Determine the [x, y] coordinate at the center of the cell enclosing the given text.  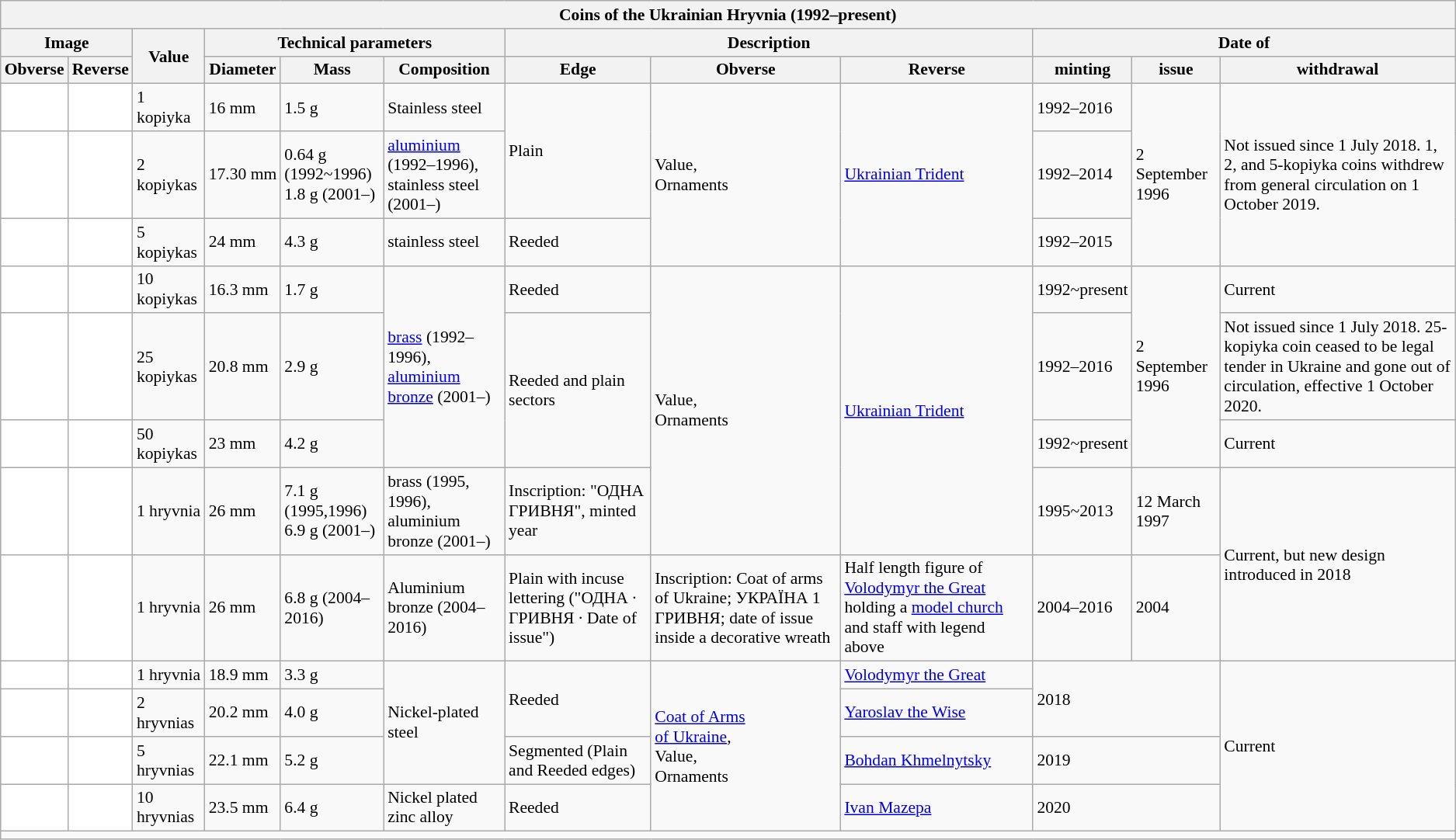
minting [1082, 70]
aluminium (1992–1996),stainless steel (2001–) [444, 175]
6.4 g [332, 807]
Bohdan Khmelnytsky [936, 761]
brass (1995, 1996),aluminium bronze (2001–) [444, 511]
Nickel-plated steel [444, 723]
50 kopiykas [169, 444]
22.1 mm [243, 761]
24 mm [243, 242]
stainless steel [444, 242]
1995~2013 [1082, 511]
Not issued since 1 July 2018. 1, 2, and 5-kopiyka coins withdrew from general circulation on 1 October 2019. [1337, 175]
Reeded and plain sectors [578, 391]
Coat of Arms of Ukraine, Value, Ornaments [745, 747]
Plain [578, 151]
20.2 mm [243, 713]
Technical parameters [355, 43]
0.64 g (1992~1996)1.8 g (2001–) [332, 175]
2018 [1126, 699]
10 hryvnias [169, 807]
Yaroslav the Wise [936, 713]
issue [1176, 70]
6.8 g (2004–2016) [332, 608]
23 mm [243, 444]
23.5 mm [243, 807]
Inscription: "ОДНА ГРИВНЯ", minted year [578, 511]
Inscription: Coat of arms of Ukraine; УКРАЇНА 1 ГРИВНЯ; date of issue inside a decorative wreath [745, 608]
12 March 1997 [1176, 511]
2.9 g [332, 367]
1992–2015 [1082, 242]
Description [769, 43]
16 mm [243, 107]
1992–2014 [1082, 175]
1.5 g [332, 107]
Current, but new design introduced in 2018 [1337, 564]
2004–2016 [1082, 608]
5.2 g [332, 761]
Not issued since 1 July 2018. 25-kopiyka coin ceased to be legal tender in Ukraine and gone out of circulation, effective 1 October 2020. [1337, 367]
Image [67, 43]
2 hryvnias [169, 713]
Ivan Mazepa [936, 807]
Date of [1244, 43]
10 kopiykas [169, 289]
5 hryvnias [169, 761]
18.9 mm [243, 675]
Half length figure of Volodymyr the Great holding a model church and staff with legend above [936, 608]
1.7 g [332, 289]
20.8 mm [243, 367]
Aluminium bronze (2004–2016) [444, 608]
2 kopiykas [169, 175]
Plain with incuse lettering ("ОДНА · ГРИВНЯ · Date of issue") [578, 608]
Value [169, 56]
2019 [1126, 761]
2004 [1176, 608]
Segmented (Plain and Reeded edges) [578, 761]
Nickel plated zinc alloy [444, 807]
Diameter [243, 70]
7.1 g (1995,1996)6.9 g (2001–) [332, 511]
withdrawal [1337, 70]
17.30 mm [243, 175]
Volodymyr the Great [936, 675]
Edge [578, 70]
Stainless steel [444, 107]
Coins of the Ukrainian Hryvnia (1992–present) [728, 15]
16.3 mm [243, 289]
3.3 g [332, 675]
5 kopiykas [169, 242]
25 kopiykas [169, 367]
4.3 g [332, 242]
4.0 g [332, 713]
4.2 g [332, 444]
1 kopiyka [169, 107]
Mass [332, 70]
Composition [444, 70]
brass (1992–1996),aluminium bronze (2001–) [444, 366]
2020 [1126, 807]
